From the cell containing the given text, extract its center point as (X, Y) coordinate. 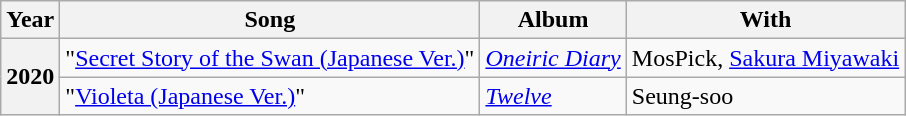
2020 (30, 77)
Song (270, 20)
MosPick, Sakura Miyawaki (765, 58)
Oneiric Diary (553, 58)
"Violeta (Japanese Ver.)" (270, 96)
Year (30, 20)
Seung-soo (765, 96)
"Secret Story of the Swan (Japanese Ver.)" (270, 58)
Album (553, 20)
With (765, 20)
Twelve (553, 96)
